Provide the [X, Y] coordinate of the cell's center where the given text is located.  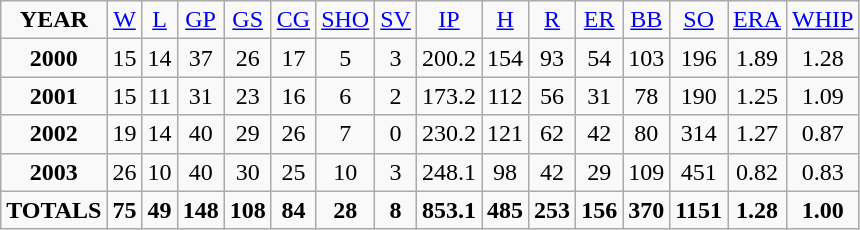
200.2 [448, 58]
SV [396, 20]
1.09 [823, 96]
230.2 [448, 134]
78 [646, 96]
0.83 [823, 172]
YEAR [54, 20]
28 [346, 210]
SHO [346, 20]
62 [552, 134]
75 [124, 210]
16 [293, 96]
8 [396, 210]
451 [699, 172]
2000 [54, 58]
370 [646, 210]
248.1 [448, 172]
CG [293, 20]
485 [506, 210]
0.82 [758, 172]
112 [506, 96]
H [506, 20]
108 [248, 210]
49 [160, 210]
25 [293, 172]
1.27 [758, 134]
23 [248, 96]
196 [699, 58]
190 [699, 96]
30 [248, 172]
253 [552, 210]
11 [160, 96]
2003 [54, 172]
314 [699, 134]
SO [699, 20]
56 [552, 96]
54 [600, 58]
1.89 [758, 58]
ERA [758, 20]
93 [552, 58]
173.2 [448, 96]
0.87 [823, 134]
IP [448, 20]
37 [200, 58]
156 [600, 210]
R [552, 20]
17 [293, 58]
1151 [699, 210]
109 [646, 172]
853.1 [448, 210]
5 [346, 58]
103 [646, 58]
80 [646, 134]
2002 [54, 134]
19 [124, 134]
1.00 [823, 210]
WHIP [823, 20]
ER [600, 20]
2 [396, 96]
W [124, 20]
TOTALS [54, 210]
154 [506, 58]
GS [248, 20]
2001 [54, 96]
1.25 [758, 96]
0 [396, 134]
84 [293, 210]
GP [200, 20]
BB [646, 20]
7 [346, 134]
98 [506, 172]
148 [200, 210]
121 [506, 134]
L [160, 20]
6 [346, 96]
